Identify which cell holds the provided text, then report its (x, y) central coordinate. 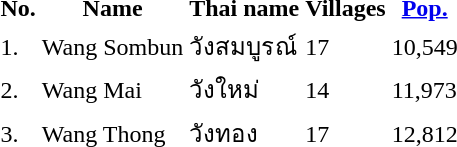
Wang Mai (112, 90)
17 (346, 46)
14 (346, 90)
วังสมบูรณ์ (244, 46)
Wang Sombun (112, 46)
วังใหม่ (244, 90)
